Provide the (x, y) coordinate of the cell's center where the given text is located.  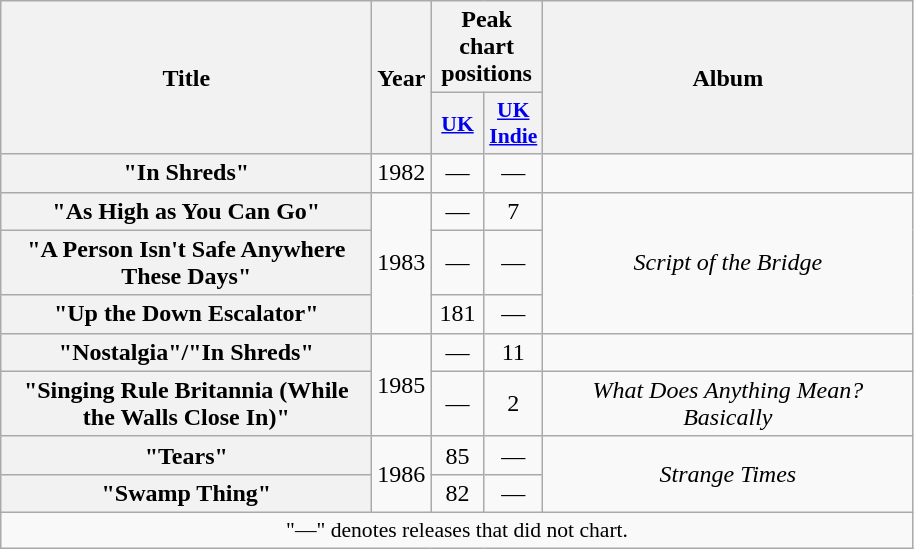
85 (458, 455)
"Tears" (186, 455)
"As High as You Can Go" (186, 211)
UK Indie (513, 124)
Strange Times (728, 474)
"Singing Rule Britannia (While the Walls Close In)" (186, 404)
"Swamp Thing" (186, 493)
1983 (402, 262)
Title (186, 78)
11 (513, 352)
1985 (402, 384)
82 (458, 493)
Script of the Bridge (728, 262)
What Does Anything Mean? Basically (728, 404)
"Up the Down Escalator" (186, 314)
"A Person Isn't Safe Anywhere These Days" (186, 262)
2 (513, 404)
Peak chart positions (486, 47)
"In Shreds" (186, 173)
1986 (402, 474)
181 (458, 314)
"—" denotes releases that did not chart. (458, 530)
Album (728, 78)
1982 (402, 173)
"Nostalgia"/"In Shreds" (186, 352)
Year (402, 78)
7 (513, 211)
UK (458, 124)
